Provide the [X, Y] coordinate of the cell's center where the given text is located.  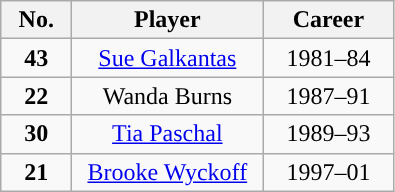
Career [328, 20]
No. [36, 20]
Player [168, 20]
22 [36, 96]
21 [36, 172]
Sue Galkantas [168, 58]
Wanda Burns [168, 96]
1987–91 [328, 96]
30 [36, 134]
1997–01 [328, 172]
43 [36, 58]
1981–84 [328, 58]
Brooke Wyckoff [168, 172]
Tia Paschal [168, 134]
1989–93 [328, 134]
